For the text-containing cell, return its midpoint in (X, Y) coordinate format. 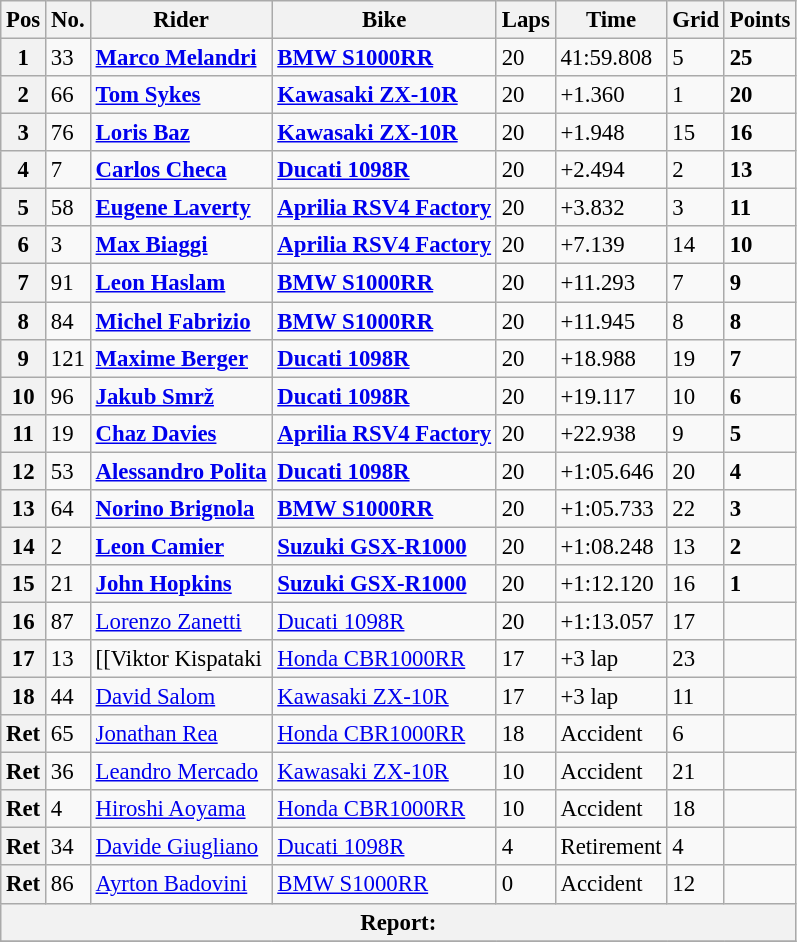
Bike (384, 20)
+11.945 (611, 321)
Maxime Berger (181, 358)
Tom Sykes (181, 95)
23 (696, 659)
+1.360 (611, 95)
[[Viktor Kispataki (181, 659)
91 (68, 283)
Retirement (611, 847)
+18.988 (611, 358)
Report: (398, 922)
22 (696, 509)
+1.948 (611, 133)
Marco Melandri (181, 58)
58 (68, 208)
Max Biaggi (181, 245)
Chaz Davies (181, 433)
Carlos Checa (181, 170)
Points (760, 20)
34 (68, 847)
+11.293 (611, 283)
33 (68, 58)
96 (68, 396)
65 (68, 734)
+1:13.057 (611, 621)
121 (68, 358)
53 (68, 471)
Michel Fabrizio (181, 321)
+1:05.646 (611, 471)
87 (68, 621)
66 (68, 95)
Loris Baz (181, 133)
Jonathan Rea (181, 734)
Pos (24, 20)
76 (68, 133)
Laps (526, 20)
0 (526, 885)
+1:12.120 (611, 584)
Jakub Smrž (181, 396)
David Salom (181, 697)
Eugene Laverty (181, 208)
+1:05.733 (611, 509)
Leon Camier (181, 546)
Time (611, 20)
Grid (696, 20)
No. (68, 20)
+19.117 (611, 396)
Davide Giugliano (181, 847)
Norino Brignola (181, 509)
44 (68, 697)
Ayrton Badovini (181, 885)
Rider (181, 20)
86 (68, 885)
84 (68, 321)
41:59.808 (611, 58)
John Hopkins (181, 584)
Lorenzo Zanetti (181, 621)
+7.139 (611, 245)
Leandro Mercado (181, 772)
Leon Haslam (181, 283)
+22.938 (611, 433)
+1:08.248 (611, 546)
25 (760, 58)
Alessandro Polita (181, 471)
+2.494 (611, 170)
Hiroshi Aoyama (181, 809)
36 (68, 772)
+3.832 (611, 208)
64 (68, 509)
